Extract the (X, Y) coordinate from the center of the cell holding the provided text.  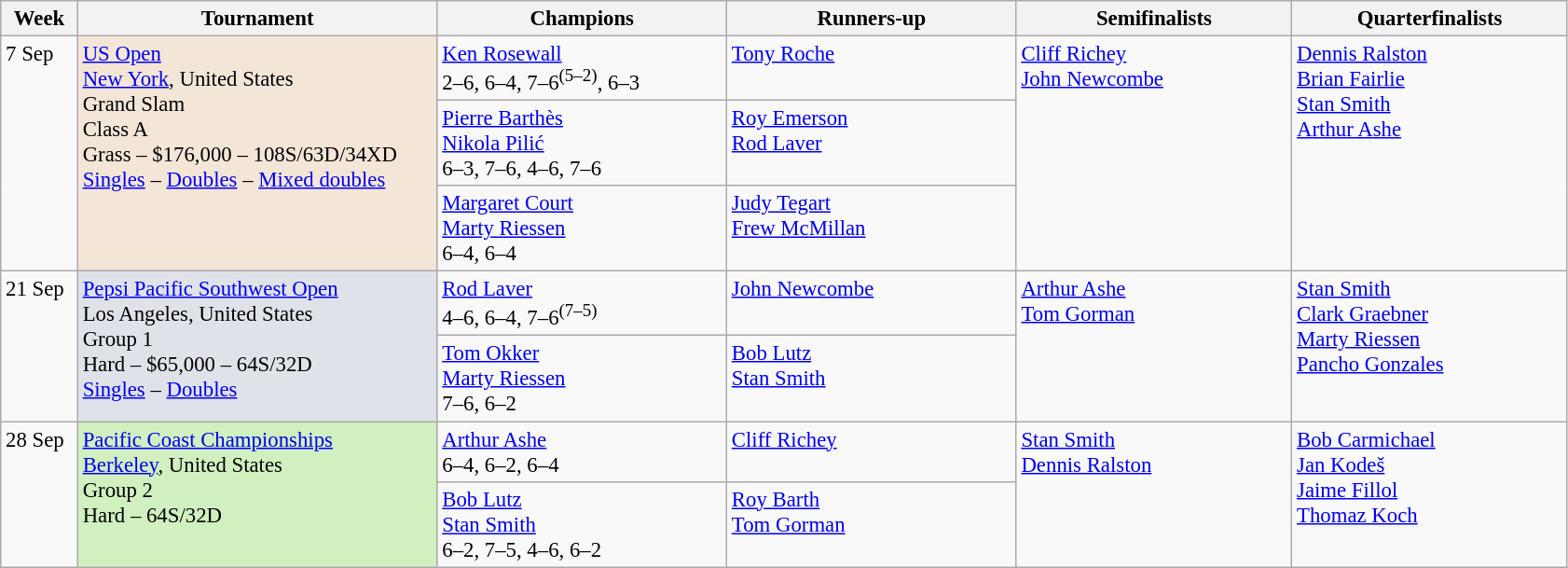
Bob Carmichael Jan Kodeš Jaime Fillol Thomaz Koch (1430, 494)
Pierre Barthès Nikola Pilić 6–3, 7–6, 4–6, 7–6 (582, 144)
Cliff Richey (873, 451)
Pacific Coast Championships Berkeley, United States Group 2 Hard – 64S/32D (257, 494)
Semifinalists (1154, 19)
Judy Tegart Frew McMillan (873, 229)
Quarterfinalists (1430, 19)
Stan Smith Dennis Ralston (1154, 494)
21 Sep (39, 347)
Week (39, 19)
Dennis Ralston Brian Fairlie Stan Smith Arthur Ashe (1430, 154)
Bob Lutz Stan Smith (873, 379)
Arthur Ashe Tom Gorman (1154, 347)
28 Sep (39, 494)
Stan Smith Clark Graebner Marty Riessen Pancho Gonzales (1430, 347)
Tom Okker Marty Riessen 7–6, 6–2 (582, 379)
Roy Barth Tom Gorman (873, 524)
Margaret Court Marty Riessen 6–4, 6–4 (582, 229)
Champions (582, 19)
Tony Roche (873, 69)
Runners-up (873, 19)
Roy Emerson Rod Laver (873, 144)
Arthur Ashe 6–4, 6–2, 6–4 (582, 451)
Tournament (257, 19)
Ken Rosewall 2–6, 6–4, 7–6(5–2), 6–3 (582, 69)
John Newcombe (873, 304)
US Open New York, United States Grand Slam Class A Grass – $176,000 – 108S/63D/34XD Singles – Doubles – Mixed doubles (257, 154)
Cliff Richey John Newcombe (1154, 154)
7 Sep (39, 154)
Pepsi Pacific Southwest Open Los Angeles, United States Group 1 Hard – $65,000 – 64S/32D Singles – Doubles (257, 347)
Rod Laver 4–6, 6–4, 7–6(7–5) (582, 304)
Bob Lutz Stan Smith 6–2, 7–5, 4–6, 6–2 (582, 524)
